Output the (X, Y) coordinate of the center of the cell containing the given text.  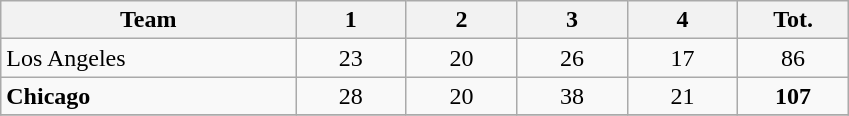
2 (462, 20)
28 (352, 96)
Chicago (148, 96)
3 (572, 20)
23 (352, 58)
38 (572, 96)
26 (572, 58)
17 (682, 58)
1 (352, 20)
86 (794, 58)
4 (682, 20)
21 (682, 96)
107 (794, 96)
Tot. (794, 20)
Los Angeles (148, 58)
Team (148, 20)
